Find where the given text appears and provide that cell's center as [X, Y] coordinate. 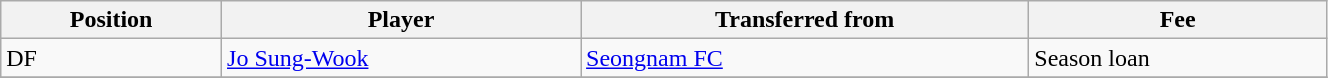
Player [402, 20]
Fee [1178, 20]
DF [112, 58]
Jo Sung-Wook [402, 58]
Position [112, 20]
Seongnam FC [805, 58]
Transferred from [805, 20]
Season loan [1178, 58]
